For the text-containing cell, return its midpoint in [x, y] coordinate format. 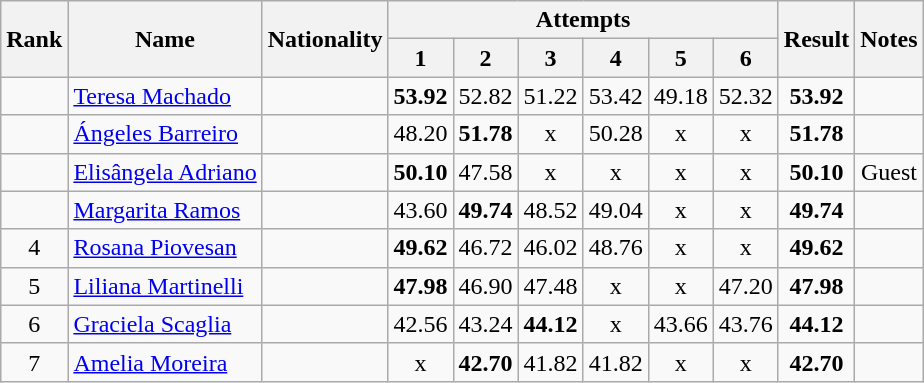
1 [420, 58]
46.02 [550, 248]
Guest [889, 172]
Ángeles Barreiro [165, 134]
46.90 [486, 286]
46.72 [486, 248]
Rosana Piovesan [165, 248]
48.76 [616, 248]
Amelia Moreira [165, 362]
47.58 [486, 172]
52.32 [746, 96]
47.20 [746, 286]
43.66 [680, 324]
Rank [34, 39]
Liliana Martinelli [165, 286]
Teresa Machado [165, 96]
52.82 [486, 96]
53.42 [616, 96]
50.28 [616, 134]
43.60 [420, 210]
Notes [889, 39]
47.48 [550, 286]
2 [486, 58]
Attempts [583, 20]
42.56 [420, 324]
7 [34, 362]
3 [550, 58]
48.20 [420, 134]
Margarita Ramos [165, 210]
51.22 [550, 96]
Elisângela Adriano [165, 172]
Result [816, 39]
49.18 [680, 96]
48.52 [550, 210]
43.76 [746, 324]
Nationality [325, 39]
49.04 [616, 210]
Graciela Scaglia [165, 324]
43.24 [486, 324]
Name [165, 39]
